Extract the [X, Y] coordinate from the center of the cell holding the provided text.  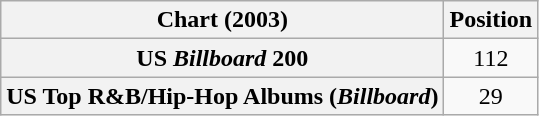
US Top R&B/Hip-Hop Albums (Billboard) [222, 96]
Position [491, 20]
112 [491, 58]
Chart (2003) [222, 20]
US Billboard 200 [222, 58]
29 [491, 96]
